For the text-containing cell, return its midpoint in (X, Y) coordinate format. 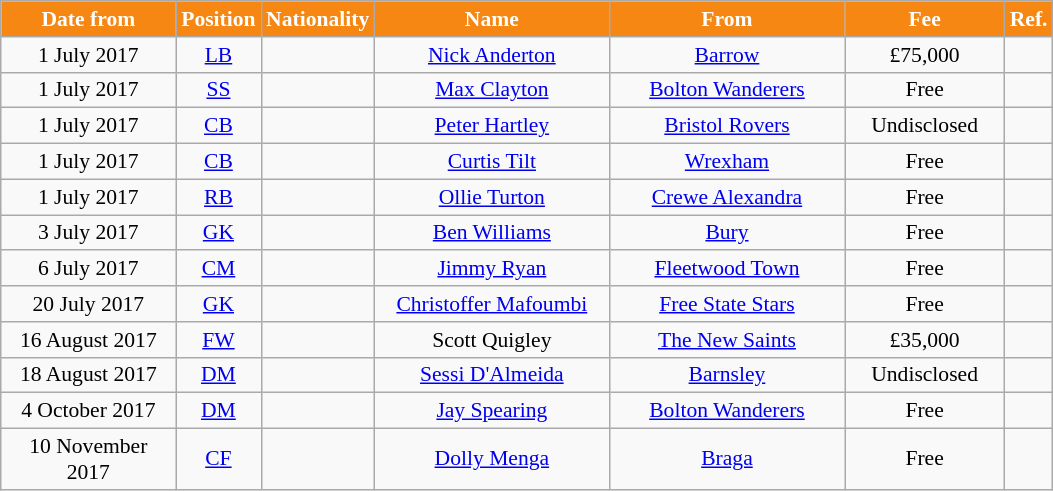
Nationality (318, 19)
Bury (726, 233)
Ollie Turton (492, 197)
Scott Quigley (492, 340)
Name (492, 19)
Jimmy Ryan (492, 269)
The New Saints (726, 340)
Curtis Tilt (492, 162)
Christoffer Mafoumbi (492, 304)
3 July 2017 (88, 233)
Nick Anderton (492, 55)
Peter Hartley (492, 126)
£35,000 (925, 340)
LB (218, 55)
16 August 2017 (88, 340)
Ben Williams (492, 233)
Date from (88, 19)
Crewe Alexandra (726, 197)
6 July 2017 (88, 269)
Fleetwood Town (726, 269)
Max Clayton (492, 90)
Braga (726, 460)
Position (218, 19)
4 October 2017 (88, 411)
£75,000 (925, 55)
Free State Stars (726, 304)
Wrexham (726, 162)
Dolly Menga (492, 460)
Bristol Rovers (726, 126)
Ref. (1029, 19)
Jay Spearing (492, 411)
FW (218, 340)
10 November 2017 (88, 460)
Fee (925, 19)
CF (218, 460)
Sessi D'Almeida (492, 375)
CM (218, 269)
Barrow (726, 55)
20 July 2017 (88, 304)
Barnsley (726, 375)
SS (218, 90)
RB (218, 197)
From (726, 19)
18 August 2017 (88, 375)
